Capture the cell that displays the provided text and extract its (X, Y) central coordinate. 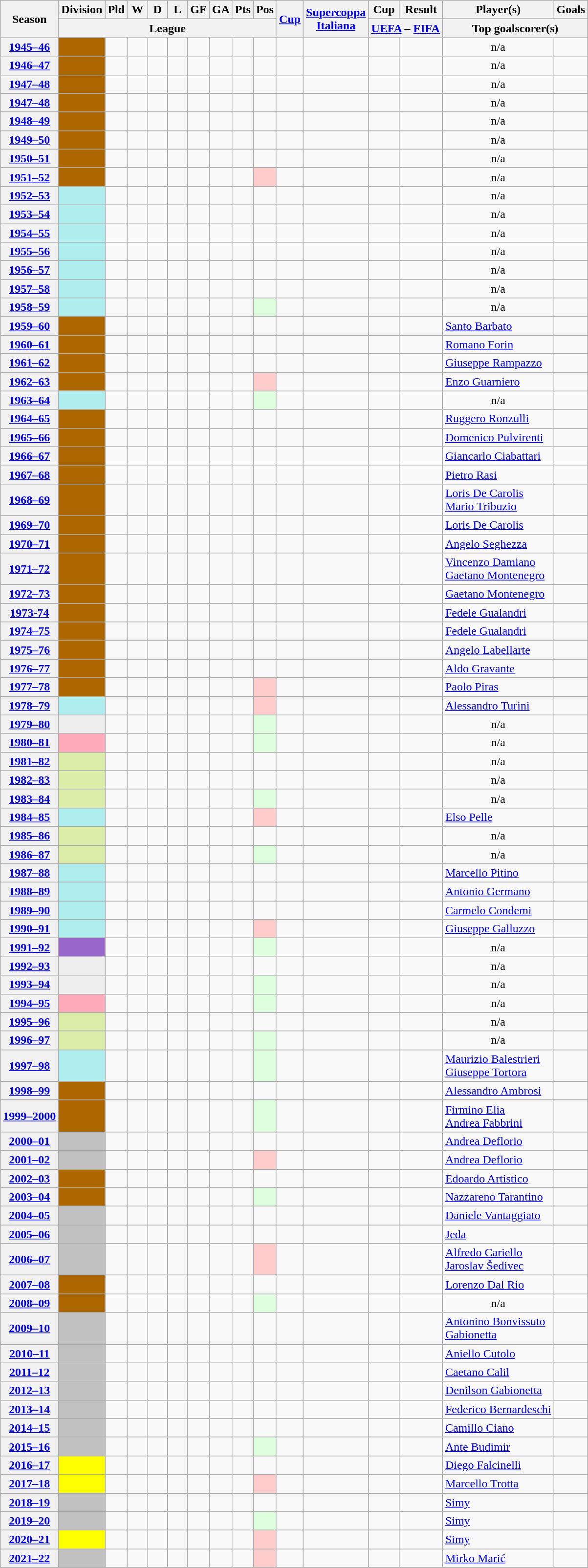
2006–07 (29, 1260)
1974–75 (29, 631)
1954–55 (29, 233)
Antonino Bonvissuto Gabionetta (498, 1328)
L (178, 10)
Ruggero Ronzulli (498, 419)
2002–03 (29, 1178)
Alessandro Ambrosi (498, 1091)
1966–67 (29, 456)
2010–11 (29, 1353)
Denilson Gabionetta (498, 1391)
2017–18 (29, 1483)
Camillo Ciano (498, 1428)
1996–97 (29, 1040)
1969–70 (29, 525)
1963–64 (29, 400)
Nazzareno Tarantino (498, 1197)
Santo Barbato (498, 326)
2005–06 (29, 1234)
Alfredo Cariello Jaroslav Šedivec (498, 1260)
Edoardo Artistico (498, 1178)
Diego Falcinelli (498, 1465)
Mirko Marić (498, 1558)
UEFA – FIFA (406, 28)
1952–53 (29, 195)
Firmino Elia Andrea Fabbrini (498, 1116)
Supercoppa Italiana (336, 19)
2015–16 (29, 1446)
League (168, 28)
1994–95 (29, 1003)
1948–49 (29, 121)
Pietro Rasi (498, 474)
2018–19 (29, 1503)
1964–65 (29, 419)
2020–21 (29, 1540)
Enzo Guarniero (498, 382)
1992–93 (29, 966)
D (157, 10)
Romano Forin (498, 344)
Result (421, 10)
Player(s) (498, 10)
1983–84 (29, 798)
Pld (116, 10)
1986–87 (29, 855)
GF (198, 10)
1971–72 (29, 569)
1982–83 (29, 780)
Daniele Vantaggiato (498, 1216)
2012–13 (29, 1391)
Carmelo Condemi (498, 910)
2014–15 (29, 1428)
1988–89 (29, 892)
Antonio Germano (498, 892)
Jeda (498, 1234)
2004–05 (29, 1216)
2009–10 (29, 1328)
1978–79 (29, 706)
2000–01 (29, 1141)
1958–59 (29, 307)
1968–69 (29, 499)
1949–50 (29, 140)
1970–71 (29, 544)
2011–12 (29, 1372)
2008–09 (29, 1303)
Loris De Carolis Mario Tribuzio (498, 499)
1995–96 (29, 1022)
Angelo Seghezza (498, 544)
1985–86 (29, 836)
1972–73 (29, 594)
Giuseppe Rampazzo (498, 363)
Giancarlo Ciabattari (498, 456)
1993–94 (29, 985)
Aniello Cutolo (498, 1353)
1965–66 (29, 437)
W (138, 10)
1976–77 (29, 668)
1981–82 (29, 761)
2007–08 (29, 1285)
2013–14 (29, 1409)
Division (82, 10)
Gaetano Montenegro (498, 594)
1989–90 (29, 910)
1960–61 (29, 344)
1967–68 (29, 474)
Giuseppe Galluzzo (498, 929)
1990–91 (29, 929)
Angelo Labellarte (498, 650)
Federico Bernardeschi (498, 1409)
Season (29, 19)
1951–52 (29, 177)
GA (221, 10)
Domenico Pulvirenti (498, 437)
1998–99 (29, 1091)
1956–57 (29, 270)
1955–56 (29, 252)
2021–22 (29, 1558)
Vincenzo Damiano Gaetano Montenegro (498, 569)
Maurizio Balestrieri Giuseppe Tortora (498, 1065)
2016–17 (29, 1465)
1973-74 (29, 613)
Ante Budimir (498, 1446)
1961–62 (29, 363)
Caetano Calil (498, 1372)
1977–78 (29, 687)
Elso Pelle (498, 817)
Goals (571, 10)
1962–63 (29, 382)
1975–76 (29, 650)
Paolo Piras (498, 687)
Pos (265, 10)
1979–80 (29, 724)
1945–46 (29, 47)
Alessandro Turini (498, 706)
1984–85 (29, 817)
Marcello Trotta (498, 1483)
1957–58 (29, 289)
Marcello Pitino (498, 873)
2001–02 (29, 1160)
2003–04 (29, 1197)
1953–54 (29, 214)
Top goalscorer(s) (515, 28)
2019–20 (29, 1521)
1950–51 (29, 158)
1991–92 (29, 947)
1987–88 (29, 873)
Aldo Gravante (498, 668)
1946–47 (29, 65)
Pts (242, 10)
Lorenzo Dal Rio (498, 1285)
1980–81 (29, 743)
1999–2000 (29, 1116)
1959–60 (29, 326)
1997–98 (29, 1065)
Loris De Carolis (498, 525)
